From the cell containing the given text, extract its center point as (X, Y) coordinate. 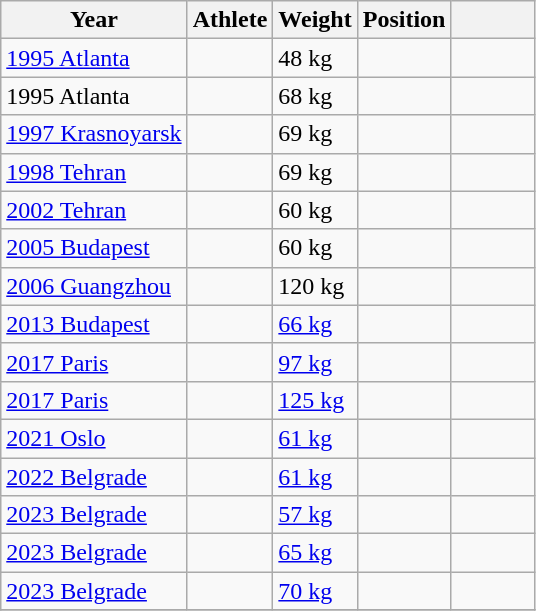
Position (404, 20)
48 kg (315, 58)
70 kg (315, 591)
Athlete (230, 20)
2002 Tehran (94, 210)
1998 Tehran (94, 172)
Weight (315, 20)
Year (94, 20)
65 kg (315, 553)
125 kg (315, 400)
66 kg (315, 324)
1997 Krasnoyarsk (94, 134)
2005 Budapest (94, 248)
57 kg (315, 515)
68 kg (315, 96)
2022 Belgrade (94, 477)
2013 Budapest (94, 324)
97 kg (315, 362)
2021 Oslo (94, 438)
120 kg (315, 286)
2006 Guangzhou (94, 286)
